Detect which cell encompasses the target text, then output its (X, Y) center coordinate. 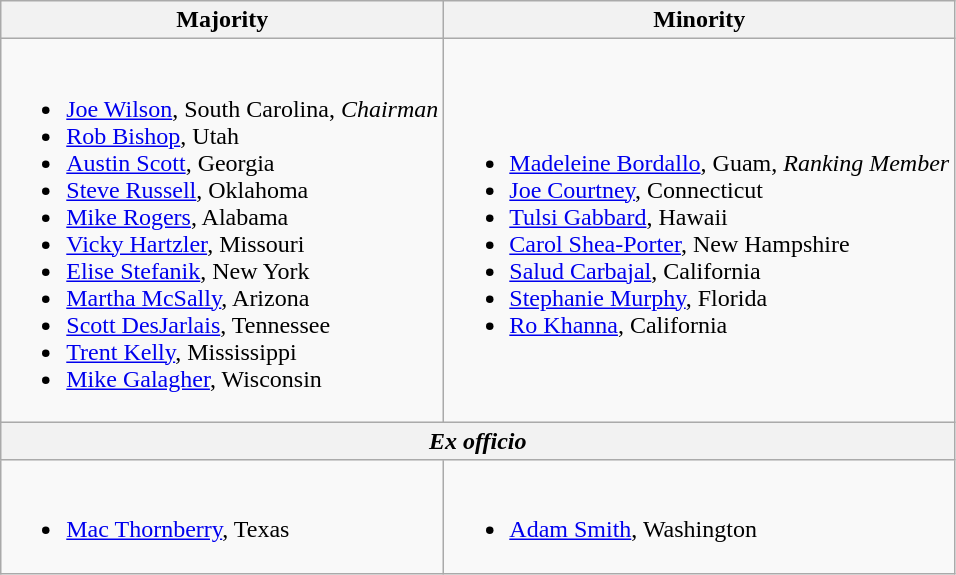
Minority (700, 20)
Mac Thornberry, Texas (222, 516)
Adam Smith, Washington (700, 516)
Majority (222, 20)
Ex officio (478, 441)
